From the cell containing the given text, extract its center point as (X, Y) coordinate. 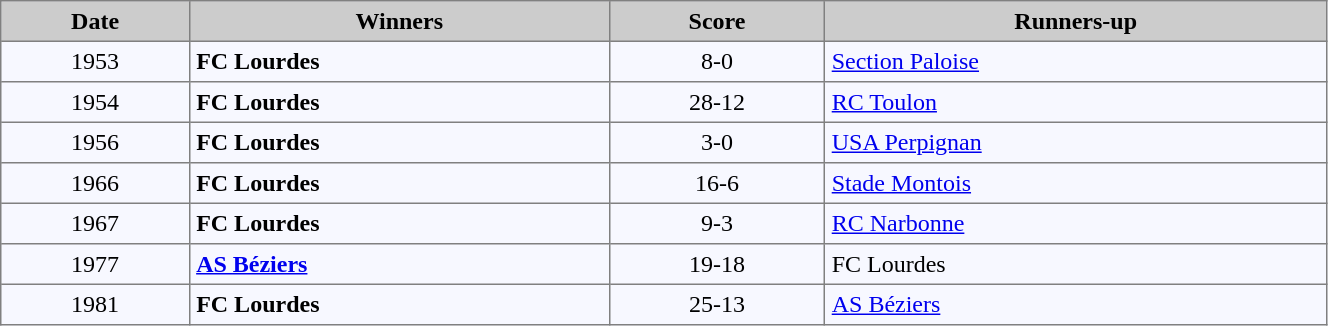
1977 (96, 264)
19-18 (717, 264)
9-3 (717, 223)
Runners-up (1076, 21)
1953 (96, 61)
Score (717, 21)
1956 (96, 142)
1966 (96, 183)
8-0 (717, 61)
16-6 (717, 183)
1954 (96, 102)
USA Perpignan (1076, 142)
Section Paloise (1076, 61)
1967 (96, 223)
1981 (96, 304)
RC Narbonne (1076, 223)
3-0 (717, 142)
28-12 (717, 102)
Winners (399, 21)
25-13 (717, 304)
Date (96, 21)
Stade Montois (1076, 183)
RC Toulon (1076, 102)
